For the text-containing cell, return its midpoint in [X, Y] coordinate format. 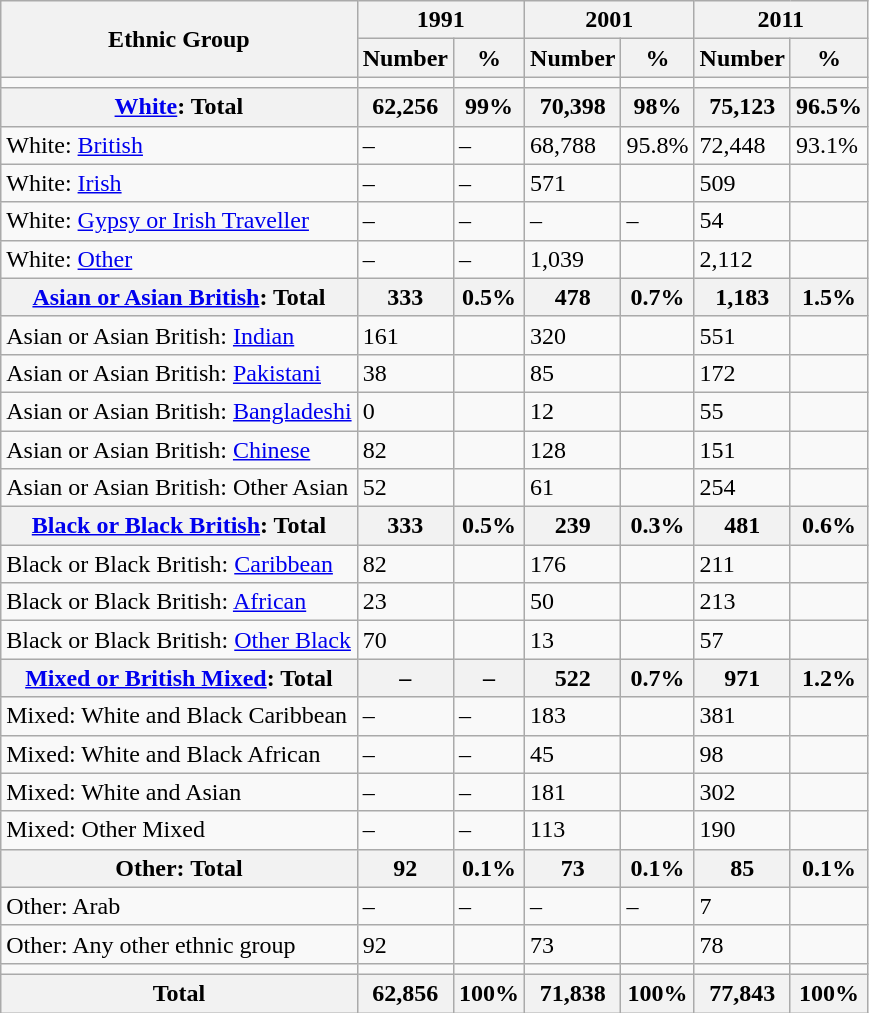
551 [742, 335]
98% [658, 107]
Black or Black British: Caribbean [179, 564]
75,123 [742, 107]
381 [742, 716]
Other: Total [179, 868]
57 [742, 640]
Other: Any other ethnic group [179, 944]
254 [742, 488]
12 [573, 411]
93.1% [828, 145]
Asian or Asian British: Total [179, 297]
White: Irish [179, 183]
99% [490, 107]
Mixed: White and Asian [179, 792]
77,843 [742, 993]
98 [742, 754]
70 [405, 640]
70,398 [573, 107]
1.5% [828, 297]
7 [742, 906]
0 [405, 411]
Asian or Asian British: Chinese [179, 449]
213 [742, 602]
White: Total [179, 107]
211 [742, 564]
Mixed: White and Black Caribbean [179, 716]
Asian or Asian British: Other Asian [179, 488]
23 [405, 602]
1.2% [828, 678]
190 [742, 830]
96.5% [828, 107]
52 [405, 488]
320 [573, 335]
Mixed: Other Mixed [179, 830]
Asian or Asian British: Pakistani [179, 373]
522 [573, 678]
Black or Black British: African [179, 602]
61 [573, 488]
2,112 [742, 259]
55 [742, 411]
1,039 [573, 259]
62,256 [405, 107]
54 [742, 221]
68,788 [573, 145]
509 [742, 183]
Mixed: White and Black African [179, 754]
478 [573, 297]
183 [573, 716]
78 [742, 944]
176 [573, 564]
239 [573, 526]
1991 [440, 20]
95.8% [658, 145]
White: British [179, 145]
71,838 [573, 993]
0.3% [658, 526]
481 [742, 526]
Asian or Asian British: Bangladeshi [179, 411]
62,856 [405, 993]
2011 [780, 20]
1,183 [742, 297]
45 [573, 754]
White: Other [179, 259]
Mixed or British Mixed: Total [179, 678]
172 [742, 373]
151 [742, 449]
571 [573, 183]
Black or Black British: Total [179, 526]
Other: Arab [179, 906]
161 [405, 335]
2001 [610, 20]
Black or Black British: Other Black [179, 640]
38 [405, 373]
0.6% [828, 526]
Asian or Asian British: Indian [179, 335]
72,448 [742, 145]
Total [179, 993]
13 [573, 640]
113 [573, 830]
White: Gypsy or Irish Traveller [179, 221]
971 [742, 678]
181 [573, 792]
50 [573, 602]
128 [573, 449]
Ethnic Group [179, 39]
302 [742, 792]
